Capture the cell that displays the provided text and extract its [x, y] central coordinate. 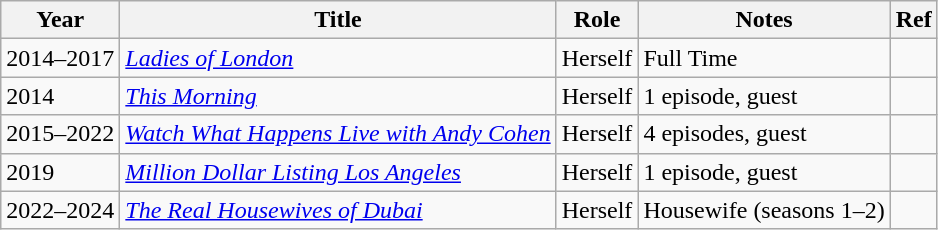
Ladies of London [338, 58]
Housewife (seasons 1–2) [764, 210]
Notes [764, 20]
4 episodes, guest [764, 134]
2015–2022 [60, 134]
Ref [914, 20]
The Real Housewives of Dubai [338, 210]
2022–2024 [60, 210]
Million Dollar Listing Los Angeles [338, 172]
Full Time [764, 58]
2014 [60, 96]
Year [60, 20]
Watch What Happens Live with Andy Cohen [338, 134]
2014–2017 [60, 58]
2019 [60, 172]
Title [338, 20]
Role [597, 20]
This Morning [338, 96]
